Detect which cell encompasses the target text, then output its (X, Y) center coordinate. 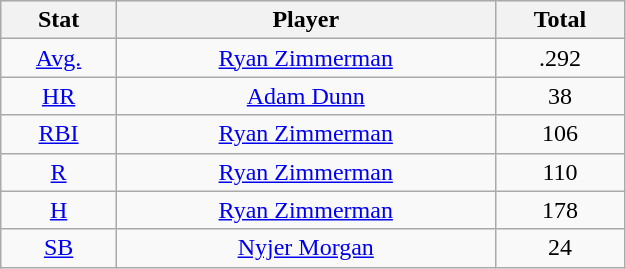
38 (560, 96)
178 (560, 210)
110 (560, 172)
R (59, 172)
Nyjer Morgan (306, 248)
Stat (59, 20)
H (59, 210)
106 (560, 134)
SB (59, 248)
Player (306, 20)
Total (560, 20)
HR (59, 96)
Avg. (59, 58)
24 (560, 248)
RBI (59, 134)
Adam Dunn (306, 96)
.292 (560, 58)
